Scan for the cell matching the given text and deliver its (X, Y) coordinate at center. 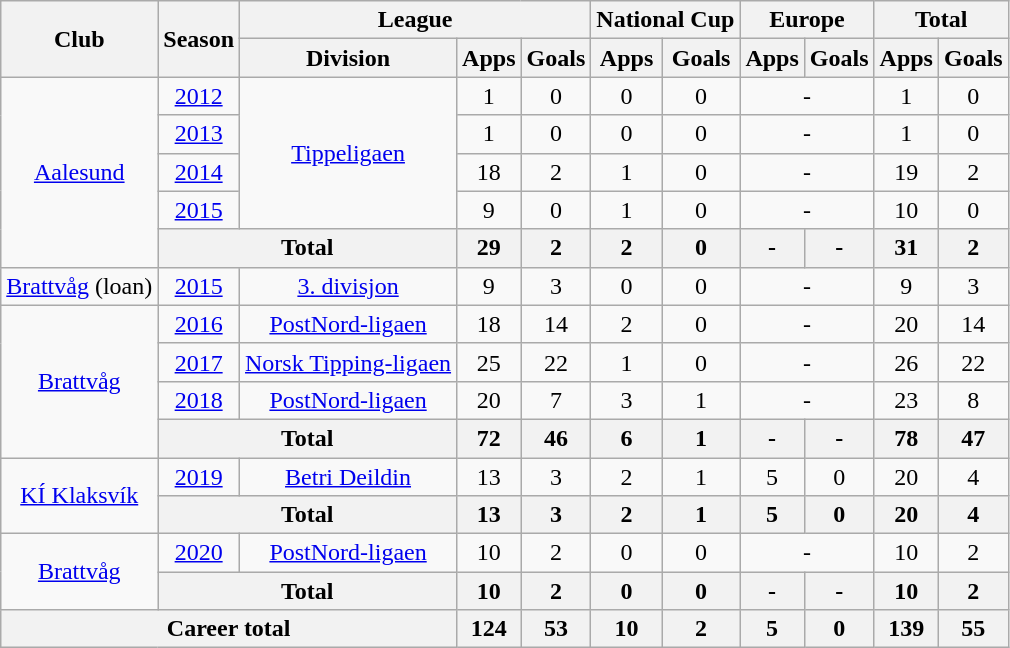
Tippeligaen (348, 153)
47 (973, 438)
2013 (199, 134)
72 (489, 438)
26 (906, 362)
25 (489, 362)
KÍ Klaksvík (80, 496)
Brattvåg (loan) (80, 286)
55 (973, 629)
3. divisjon (348, 286)
Career total (229, 629)
23 (906, 400)
Division (348, 58)
Club (80, 39)
Season (199, 39)
2019 (199, 477)
78 (906, 438)
League (416, 20)
53 (556, 629)
2016 (199, 324)
Betri Deildin (348, 477)
19 (906, 172)
National Cup (666, 20)
Norsk Tipping-ligaen (348, 362)
2014 (199, 172)
6 (627, 438)
2017 (199, 362)
124 (489, 629)
8 (973, 400)
2018 (199, 400)
2020 (199, 553)
139 (906, 629)
Aalesund (80, 172)
2012 (199, 96)
31 (906, 248)
7 (556, 400)
46 (556, 438)
29 (489, 248)
Europe (807, 20)
